Output the [X, Y] coordinate of the center of the cell containing the given text.  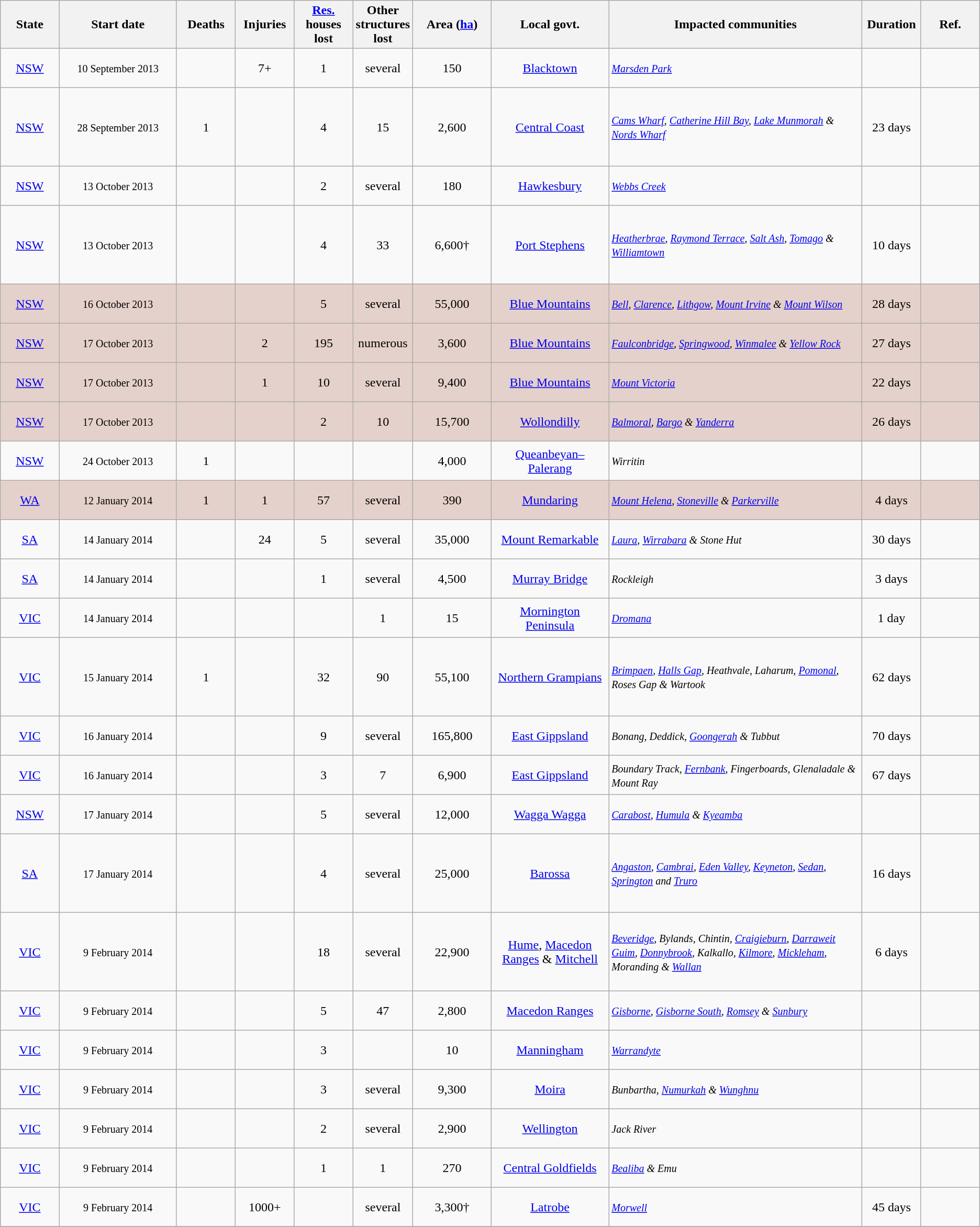
Faulconbridge, Springwood, Winmalee & Yellow Rock [736, 344]
Mount Victoria [736, 382]
Beveridge, Bylands, Chintin, Craigieburn, Darraweit Guim, Donnybrook, Kalkallo, Kilmore, Mickleham, Moranding & Wallan [736, 952]
24 October 2013 [118, 461]
9 [324, 736]
2,800 [452, 1011]
Wirritin [736, 461]
Other structures lost [383, 25]
1 day [892, 618]
165,800 [452, 736]
9,300 [452, 1089]
Wollondilly [550, 422]
6,600† [452, 245]
Dromana [736, 618]
Central Goldfields [550, 1168]
3 days [892, 579]
Murray Bridge [550, 579]
Wagga Wagga [550, 815]
18 [324, 952]
Mundaring [550, 501]
Local govt. [550, 25]
Boundary Track, Fernbank, Fingerboards, Glenaladale & Mount Ray [736, 775]
7+ [265, 68]
33 [383, 245]
Start date [118, 25]
9,400 [452, 382]
24 [265, 539]
Hume, Macedon Ranges & Mitchell [550, 952]
Marsden Park [736, 68]
16 days [892, 874]
2,600 [452, 127]
Mount Remarkable [550, 539]
10 days [892, 245]
Balmoral, Bargo & Yanderra [736, 422]
Brimpaen, Halls Gap, Heathvale, Laharum, Pomonal, Roses Gap & Wartook [736, 677]
55,000 [452, 304]
180 [452, 186]
6,900 [452, 775]
16 October 2013 [118, 304]
Gisborne, Gisborne South, Romsey & Sunbury [736, 1011]
Duration [892, 25]
Manningham [550, 1051]
23 days [892, 127]
Angaston, Cambrai, Eden Valley, Keyneton, Sedan, Springton and Truro [736, 874]
Barossa [550, 874]
Morwell [736, 1208]
Moira [550, 1089]
Area (ha) [452, 25]
Bunbartha, Numurkah & Wunghnu [736, 1089]
28 September 2013 [118, 127]
Carabost, Humula & Kyeamba [736, 815]
Central Coast [550, 127]
Northern Grampians [550, 677]
Mount Helena, Stoneville & Parkerville [736, 501]
Hawkesbury [550, 186]
Port Stephens [550, 245]
Wellington [550, 1129]
Bealiba & Emu [736, 1168]
Res. houses lost [324, 25]
390 [452, 501]
State [30, 25]
WA [30, 501]
47 [383, 1011]
Mornington Peninsula [550, 618]
12,000 [452, 815]
Deaths [206, 25]
6 days [892, 952]
62 days [892, 677]
Injuries [265, 25]
32 [324, 677]
Latrobe [550, 1208]
10 September 2013 [118, 68]
4,000 [452, 461]
4 days [892, 501]
Macedon Ranges [550, 1011]
70 days [892, 736]
90 [383, 677]
15,700 [452, 422]
270 [452, 1168]
57 [324, 501]
Ref. [950, 25]
Bell, Clarence, Lithgow, Mount Irvine & Mount Wilson [736, 304]
numerous [383, 344]
1000+ [265, 1208]
4,500 [452, 579]
Laura, Wirrabara & Stone Hut [736, 539]
15 January 2014 [118, 677]
30 days [892, 539]
150 [452, 68]
Jack River [736, 1129]
2,900 [452, 1129]
27 days [892, 344]
Queanbeyan–Palerang [550, 461]
Impacted communities [736, 25]
22 days [892, 382]
Webbs Creek [736, 186]
35,000 [452, 539]
Warrandyte [736, 1051]
55,100 [452, 677]
3,600 [452, 344]
Blacktown [550, 68]
Heatherbrae, Raymond Terrace, Salt Ash, Tomago & Williamtown [736, 245]
28 days [892, 304]
195 [324, 344]
25,000 [452, 874]
Bonang, Deddick, Goongerah & Tubbut [736, 736]
Cams Wharf, Catherine Hill Bay, Lake Munmorah & Nords Wharf [736, 127]
67 days [892, 775]
45 days [892, 1208]
12 January 2014 [118, 501]
3,300† [452, 1208]
22,900 [452, 952]
Rockleigh [736, 579]
7 [383, 775]
26 days [892, 422]
